Return the [x, y] coordinate for the center point of the cell that contains the specified text.  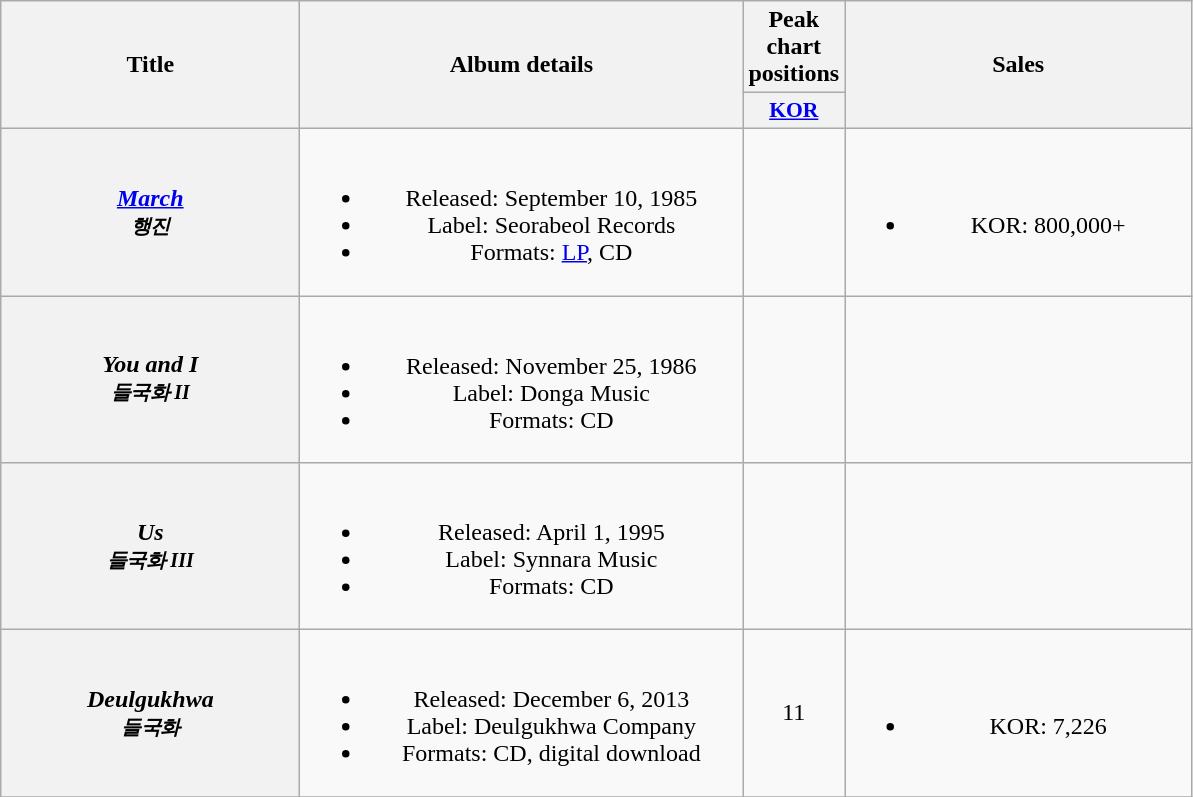
You and I들국화 II [150, 380]
Sales [1018, 65]
Deulgukhwa들국화 [150, 714]
Released: September 10, 1985Label: Seorabeol RecordsFormats: LP, CD [522, 212]
Album details [522, 65]
Released: November 25, 1986Label: Donga MusicFormats: CD [522, 380]
KOR [794, 111]
March행진 [150, 212]
Released: April 1, 1995Label: Synnara MusicFormats: CD [522, 546]
Peak chart positions [794, 47]
Released: December 6, 2013Label: Deulgukhwa CompanyFormats: CD, digital download [522, 714]
Us들국화 III [150, 546]
KOR: 800,000+ [1018, 212]
KOR: 7,226 [1018, 714]
11 [794, 714]
Title [150, 65]
